Pinpoint the cell where the given text exists, returning its (X, Y) midpoint coordinate. 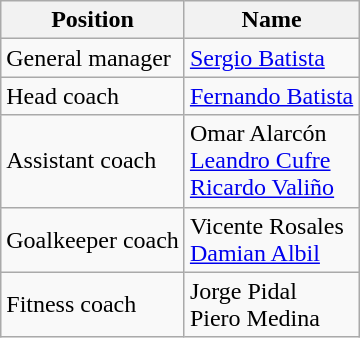
Fernando Batista (271, 96)
Name (271, 20)
Goalkeeper coach (93, 240)
Assistant coach (93, 161)
Head coach (93, 96)
Position (93, 20)
Jorge Pidal Piero Medina (271, 304)
Vicente Rosales Damian Albil (271, 240)
Sergio Batista (271, 58)
General manager (93, 58)
Omar Alarcón Leandro Cufre Ricardo Valiño (271, 161)
Fitness coach (93, 304)
